Detect which cell encompasses the target text, then output its [x, y] center coordinate. 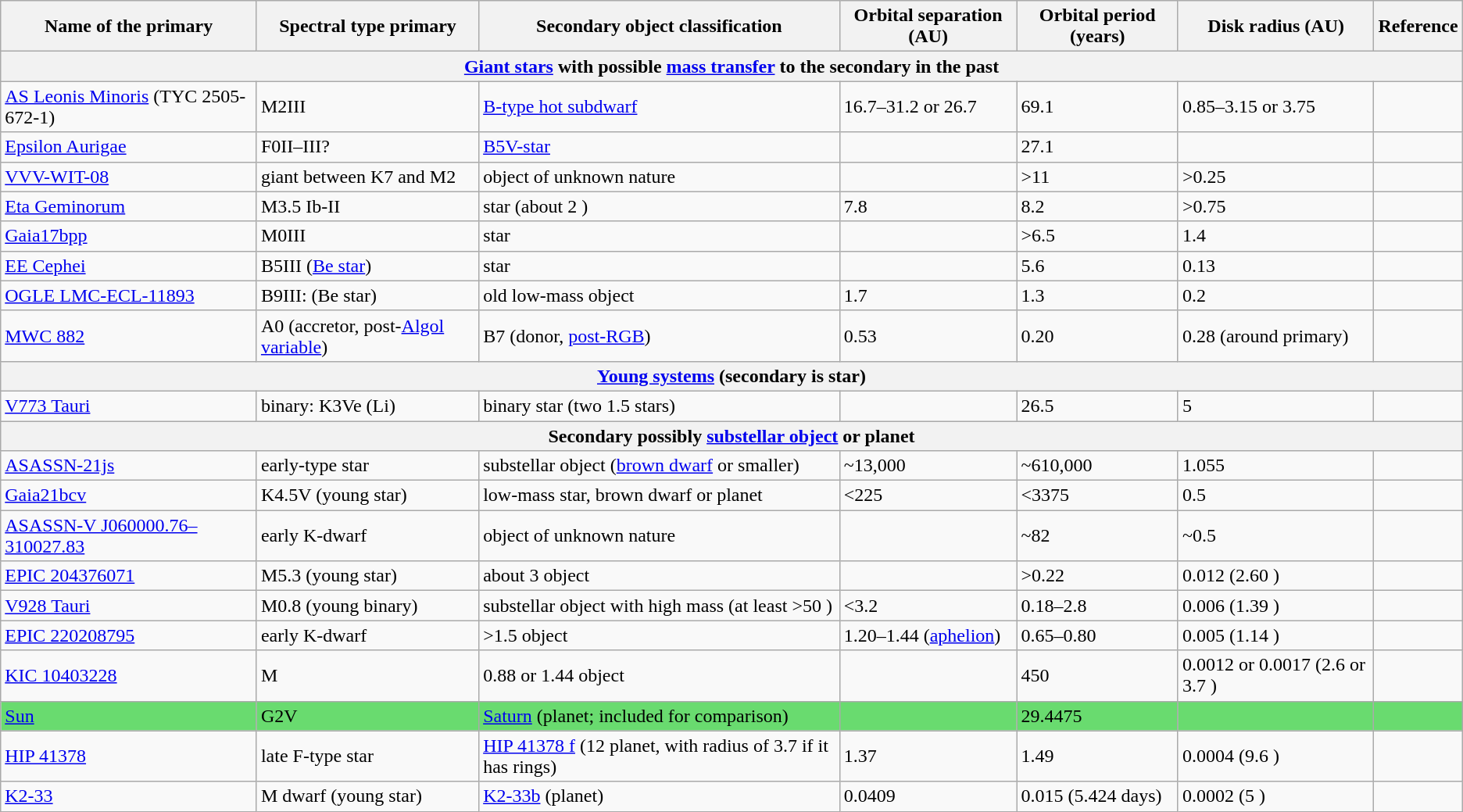
1.20–1.44 (aphelion) [928, 635]
Gaia17bpp [129, 236]
0.0002 (5 ) [1275, 796]
8.2 [1097, 206]
late F-type star [367, 757]
0.2 [1275, 295]
K2-33b (planet) [660, 796]
ASASSN-V J060000.76–310027.83 [129, 536]
binary: K3Ve (Li) [367, 406]
Disk radius (AU) [1275, 27]
~0.5 [1275, 536]
M3.5 Ib-II [367, 206]
0.85–3.15 or 3.75 [1275, 106]
MWC 882 [129, 336]
0.28 (around primary) [1275, 336]
K4.5V (young star) [367, 495]
star (about 2 ) [660, 206]
A0 (accretor, post-Algol variable) [367, 336]
0.18–2.8 [1097, 606]
0.006 (1.39 ) [1275, 606]
0.0409 [928, 796]
Sun [129, 716]
1.055 [1275, 466]
>0.75 [1275, 206]
0.88 or 1.44 object [660, 675]
EPIC 220208795 [129, 635]
OGLE LMC-ECL-11893 [129, 295]
old low-mass object [660, 295]
0.012 (2.60 ) [1275, 576]
<3375 [1097, 495]
~610,000 [1097, 466]
KIC 10403228 [129, 675]
Gaia21bcv [129, 495]
G2V [367, 716]
0.20 [1097, 336]
~13,000 [928, 466]
Eta Geminorum [129, 206]
EPIC 204376071 [129, 576]
>6.5 [1097, 236]
M2III [367, 106]
AS Leonis Minoris (TYC 2505-672-1) [129, 106]
7.8 [928, 206]
binary star (two 1.5 stars) [660, 406]
1.37 [928, 757]
26.5 [1097, 406]
1.3 [1097, 295]
5.6 [1097, 266]
Spectral type primary [367, 27]
1.49 [1097, 757]
substellar object with high mass (at least >50 ) [660, 606]
0.0012 or 0.0017 (2.6 or 3.7 ) [1275, 675]
Reference [1418, 27]
B7 (donor, post-RGB) [660, 336]
>1.5 object [660, 635]
1.7 [928, 295]
B-type hot subdwarf [660, 106]
B5III (Be star) [367, 266]
29.4475 [1097, 716]
V773 Tauri [129, 406]
M [367, 675]
M0.8 (young binary) [367, 606]
Orbital period (years) [1097, 27]
Saturn (planet; included for comparison) [660, 716]
>0.25 [1275, 177]
Orbital separation (AU) [928, 27]
HIP 41378 [129, 757]
VVV-WIT-08 [129, 177]
Secondary possibly substellar object or planet [731, 435]
~82 [1097, 536]
about 3 object [660, 576]
0.13 [1275, 266]
Young systems (secondary is star) [731, 376]
M dwarf (young star) [367, 796]
Giant stars with possible mass transfer to the secondary in the past [731, 66]
Epsilon Aurigae [129, 147]
B5V-star [660, 147]
>0.22 [1097, 576]
M5.3 (young star) [367, 576]
EE Cephei [129, 266]
<3.2 [928, 606]
early-type star [367, 466]
Name of the primary [129, 27]
giant between K7 and M2 [367, 177]
HIP 41378 f (12 planet, with radius of 3.7 if it has rings) [660, 757]
>11 [1097, 177]
69.1 [1097, 106]
0.5 [1275, 495]
V928 Tauri [129, 606]
0.53 [928, 336]
B9III: (Be star) [367, 295]
0.0004 (9.6 ) [1275, 757]
M0III [367, 236]
0.015 (5.424 days) [1097, 796]
F0II–III? [367, 147]
ASASSN-21js [129, 466]
<225 [928, 495]
Secondary object classification [660, 27]
450 [1097, 675]
27.1 [1097, 147]
5 [1275, 406]
K2-33 [129, 796]
substellar object (brown dwarf or smaller) [660, 466]
16.7–31.2 or 26.7 [928, 106]
0.005 (1.14 ) [1275, 635]
0.65–0.80 [1097, 635]
1.4 [1275, 236]
low-mass star, brown dwarf or planet [660, 495]
